Detect which cell encompasses the target text, then output its (x, y) center coordinate. 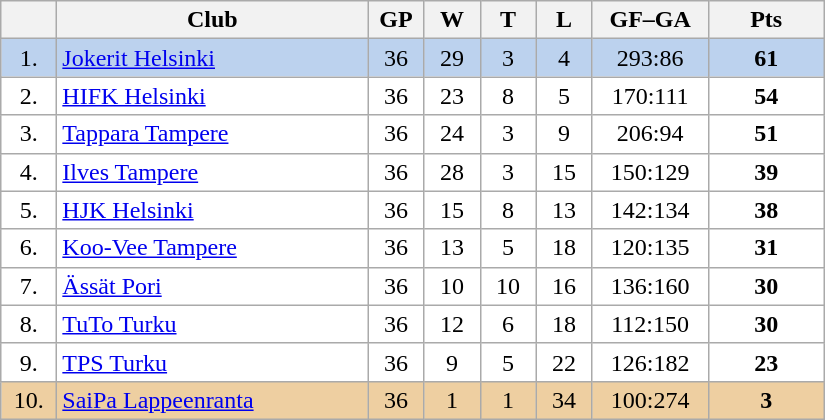
150:129 (650, 172)
4 (564, 58)
120:135 (650, 248)
2. (29, 96)
54 (766, 96)
142:134 (650, 210)
3. (29, 134)
12 (452, 324)
16 (564, 286)
100:274 (650, 400)
170:111 (650, 96)
206:94 (650, 134)
Tappara Tampere (212, 134)
1. (29, 58)
24 (452, 134)
L (564, 20)
7. (29, 286)
Koo-Vee Tampere (212, 248)
W (452, 20)
8. (29, 324)
6. (29, 248)
22 (564, 362)
Jokerit Helsinki (212, 58)
Ilves Tampere (212, 172)
TPS Turku (212, 362)
38 (766, 210)
T (508, 20)
39 (766, 172)
Pts (766, 20)
34 (564, 400)
112:150 (650, 324)
HJK Helsinki (212, 210)
Club (212, 20)
TuTo Turku (212, 324)
GF–GA (650, 20)
SaiPa Lappeenranta (212, 400)
6 (508, 324)
10. (29, 400)
9. (29, 362)
31 (766, 248)
29 (452, 58)
GP (396, 20)
136:160 (650, 286)
5. (29, 210)
51 (766, 134)
Ässät Pori (212, 286)
HIFK Helsinki (212, 96)
28 (452, 172)
126:182 (650, 362)
61 (766, 58)
293:86 (650, 58)
4. (29, 172)
